Identify which cell holds the provided text, then report its [x, y] central coordinate. 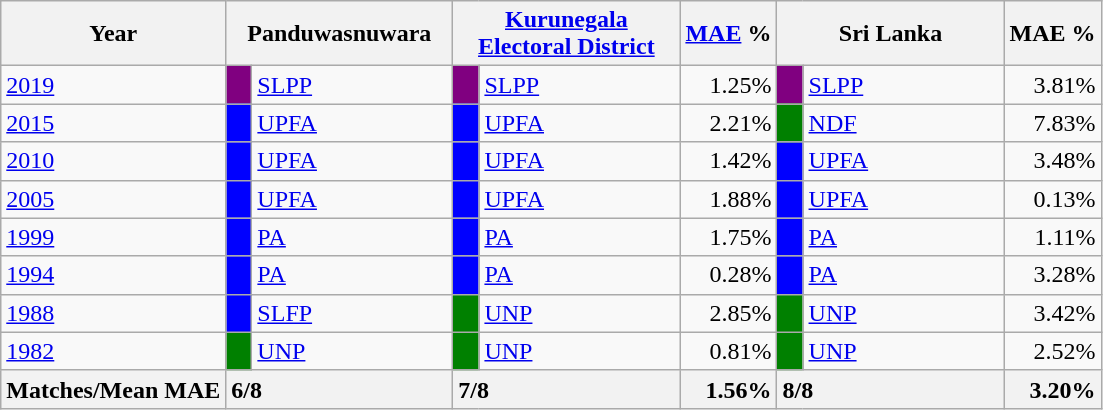
8/8 [890, 389]
1.42% [728, 161]
1999 [114, 237]
1.88% [728, 199]
3.42% [1052, 313]
2015 [114, 123]
1.11% [1052, 237]
3.81% [1052, 85]
1982 [114, 351]
3.48% [1052, 161]
6/8 [340, 389]
7.83% [1052, 123]
1994 [114, 275]
1.75% [728, 237]
1988 [114, 313]
0.28% [728, 275]
0.13% [1052, 199]
2019 [114, 85]
2.21% [728, 123]
1.25% [728, 85]
SLFP [352, 313]
Sri Lanka [890, 34]
Year [114, 34]
Matches/Mean MAE [114, 389]
0.81% [728, 351]
Kurunegala Electoral District [566, 34]
3.28% [1052, 275]
2.85% [728, 313]
1.56% [728, 389]
NDF [904, 123]
3.20% [1052, 389]
Panduwasnuwara [340, 34]
2010 [114, 161]
7/8 [566, 389]
2.52% [1052, 351]
2005 [114, 199]
